For the text-containing cell, return its midpoint in [x, y] coordinate format. 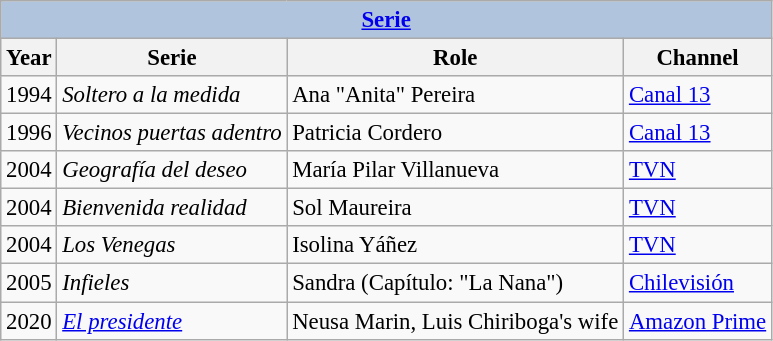
2005 [29, 283]
Neusa Marin, Luis Chiriboga's wife [456, 321]
Chilevisión [698, 283]
2020 [29, 321]
Sandra (Capítulo: "La Nana") [456, 283]
Infieles [172, 283]
Sol Maureira [456, 208]
Geografía del deseo [172, 170]
Vecinos puertas adentro [172, 133]
María Pilar Villanueva [456, 170]
1994 [29, 95]
Channel [698, 58]
Year [29, 58]
Patricia Cordero [456, 133]
1996 [29, 133]
Amazon Prime [698, 321]
Role [456, 58]
Los Venegas [172, 245]
Isolina Yáñez [456, 245]
El presidente [172, 321]
Ana "Anita" Pereira [456, 95]
Bienvenida realidad [172, 208]
Soltero a la medida [172, 95]
